Return [X, Y] of the center of cell containing provided text 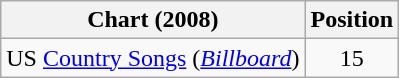
Chart (2008) [153, 20]
15 [352, 58]
Position [352, 20]
US Country Songs (Billboard) [153, 58]
